Pinpoint the cell where the given text exists, returning its (X, Y) midpoint coordinate. 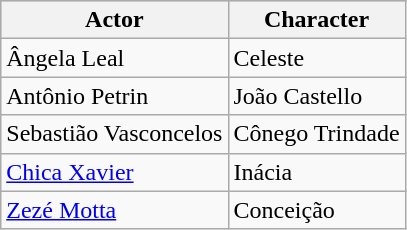
Sebastião Vasconcelos (114, 134)
Zezé Motta (114, 210)
Actor (114, 20)
Chica Xavier (114, 172)
Celeste (316, 58)
João Castello (316, 96)
Ângela Leal (114, 58)
Cônego Trindade (316, 134)
Antônio Petrin (114, 96)
Character (316, 20)
Conceição (316, 210)
Inácia (316, 172)
